Find where the given text appears and provide that cell's center as [x, y] coordinate. 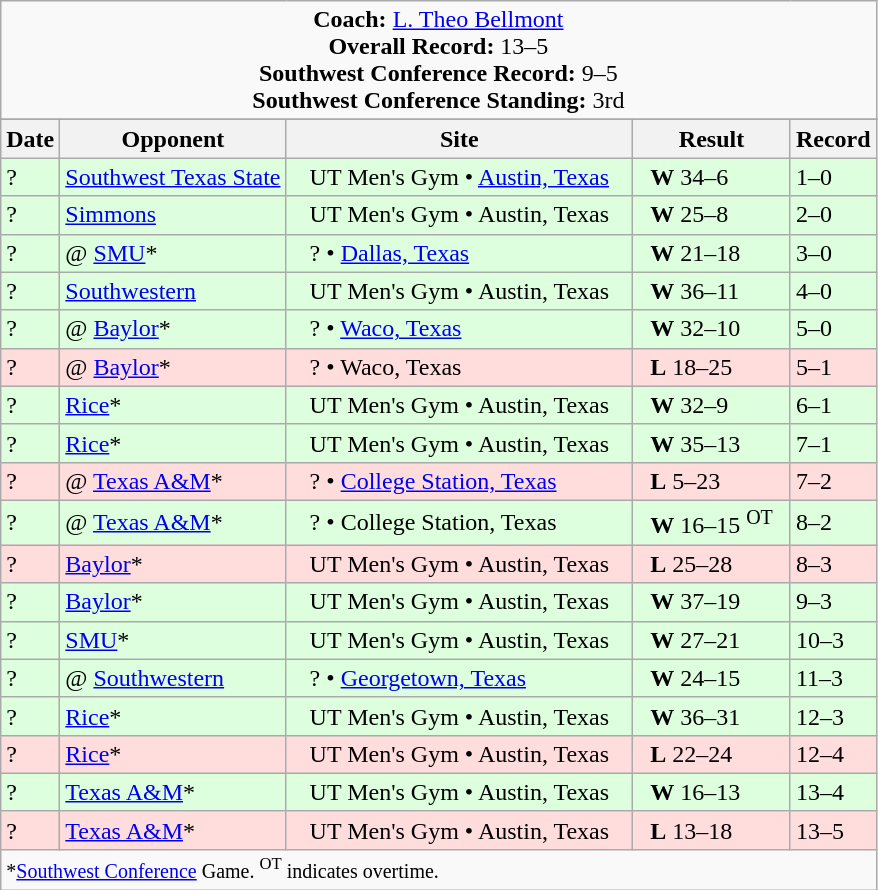
7–2 [833, 481]
2–0 [833, 215]
Date [30, 139]
SMU* [173, 640]
Record [833, 139]
W 16–13 [712, 792]
? • Georgetown, Texas [460, 678]
11–3 [833, 678]
Result [712, 139]
13–5 [833, 830]
3–0 [833, 253]
@ Southwestern [173, 678]
8–2 [833, 522]
Simmons [173, 215]
L 25–28 [712, 564]
7–1 [833, 443]
W 35–13 [712, 443]
6–1 [833, 405]
W 34–6 [712, 177]
5–1 [833, 367]
10–3 [833, 640]
4–0 [833, 291]
L 13–18 [712, 830]
? • Dallas, Texas [460, 253]
1–0 [833, 177]
W 32–9 [712, 405]
W 36–31 [712, 716]
L 18–25 [712, 367]
W 32–10 [712, 329]
*Southwest Conference Game. OT indicates overtime. [438, 869]
W 16–15 OT [712, 522]
9–3 [833, 602]
Southwest Texas State [173, 177]
8–3 [833, 564]
W 37–19 [712, 602]
Coach: L. Theo BellmontOverall Record: 13–5Southwest Conference Record: 9–5Southwest Conference Standing: 3rd [438, 60]
12–4 [833, 754]
W 24–15 [712, 678]
Opponent [173, 139]
W 21–18 [712, 253]
L 5–23 [712, 481]
W 25–8 [712, 215]
12–3 [833, 716]
5–0 [833, 329]
Site [460, 139]
@ SMU* [173, 253]
Southwestern [173, 291]
L 22–24 [712, 754]
13–4 [833, 792]
W 27–21 [712, 640]
W 36–11 [712, 291]
